Provide the [x, y] coordinate of the cell's center where the given text is located.  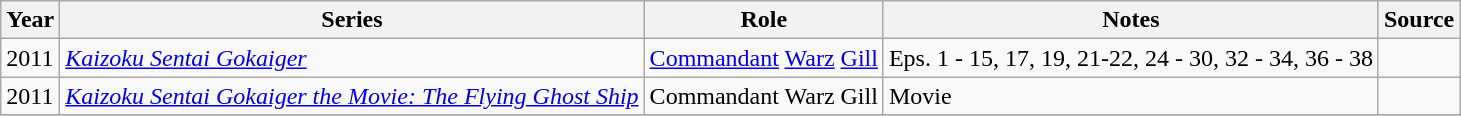
Movie [1130, 96]
Eps. 1 - 15, 17, 19, 21-22, 24 - 30, 32 - 34, 36 - 38 [1130, 58]
Series [352, 20]
Kaizoku Sentai Gokaiger [352, 58]
Year [30, 20]
Role [764, 20]
Source [1418, 20]
Kaizoku Sentai Gokaiger the Movie: The Flying Ghost Ship [352, 96]
Notes [1130, 20]
